Locate the cell with the specified text and output its (x, y) center coordinate. 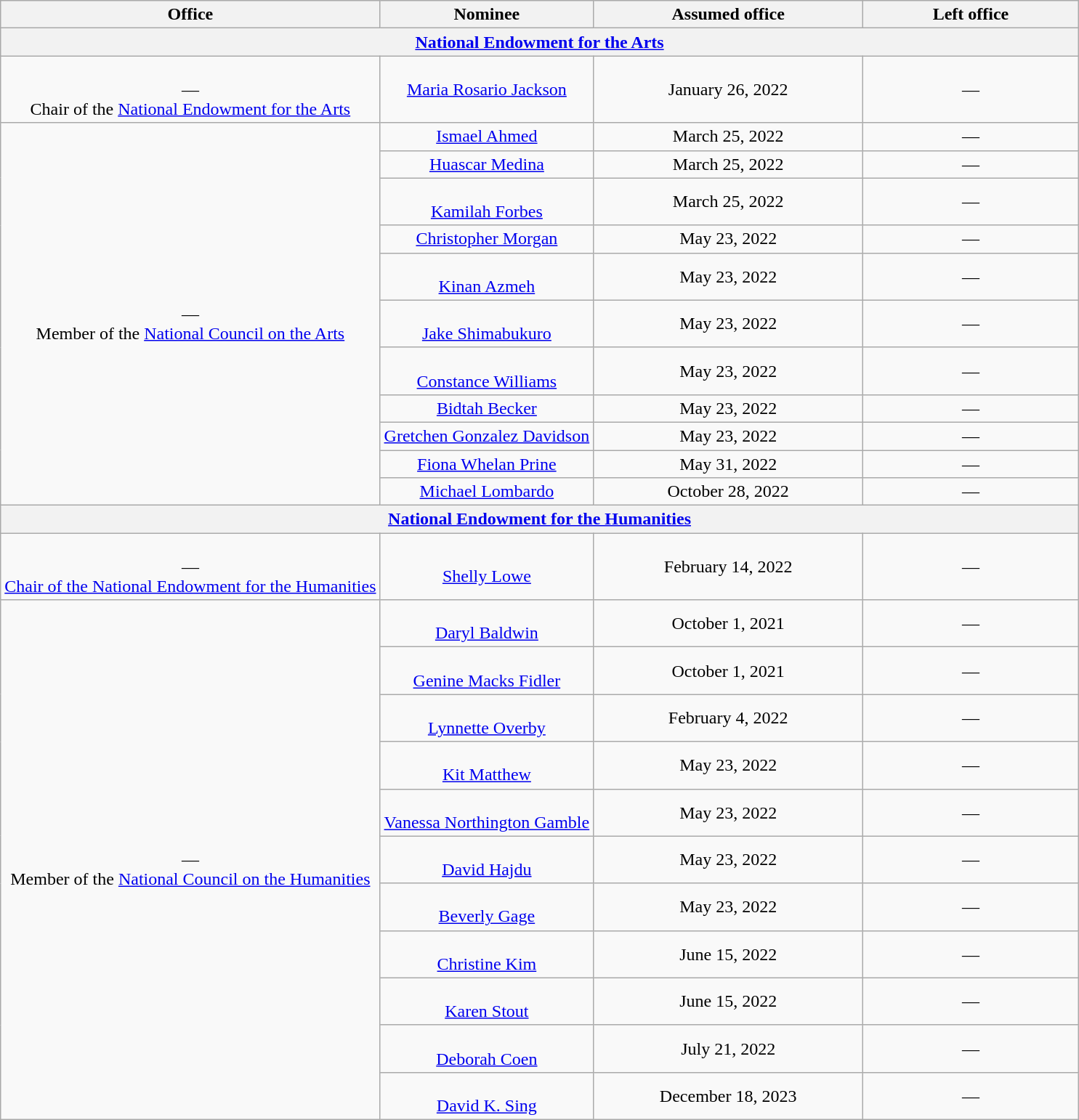
Nominee (487, 15)
Lynnette Overby (487, 718)
Kit Matthew (487, 766)
Beverly Gage (487, 906)
October 28, 2022 (728, 492)
December 18, 2023 (728, 1095)
Office (190, 15)
Kinan Azmeh (487, 276)
Vanessa Northington Gamble (487, 812)
Huascar Medina (487, 164)
Fiona Whelan Prine (487, 464)
Kamilah Forbes (487, 202)
Daryl Baldwin (487, 623)
—Chair of the National Endowment for the Humanities (190, 567)
David Hajdu (487, 860)
—Chair of the National Endowment for the Arts (190, 89)
July 21, 2022 (728, 1049)
Shelly Lowe (487, 567)
National Endowment for the Arts (540, 42)
Bidtah Becker (487, 408)
Constance Williams (487, 370)
National Endowment for the Humanities (540, 519)
Deborah Coen (487, 1049)
Jake Shimabukuro (487, 324)
January 26, 2022 (728, 89)
Christopher Morgan (487, 239)
Gretchen Gonzalez Davidson (487, 436)
May 31, 2022 (728, 464)
Christine Kim (487, 954)
Genine Macks Fidler (487, 671)
Karen Stout (487, 1001)
February 4, 2022 (728, 718)
—Member of the National Council on the Arts (190, 314)
Michael Lombardo (487, 492)
February 14, 2022 (728, 567)
Left office (971, 15)
Ismael Ahmed (487, 137)
David K. Sing (487, 1095)
Maria Rosario Jackson (487, 89)
Assumed office (728, 15)
—Member of the National Council on the Humanities (190, 860)
